Locate the cell with the specified text and output its (X, Y) center coordinate. 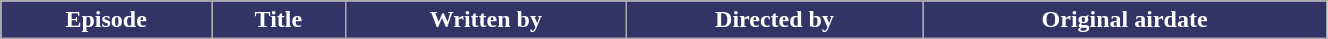
Original airdate (1125, 20)
Title (279, 20)
Written by (486, 20)
Directed by (774, 20)
Episode (106, 20)
